Pinpoint the cell where the given text exists, returning its (x, y) midpoint coordinate. 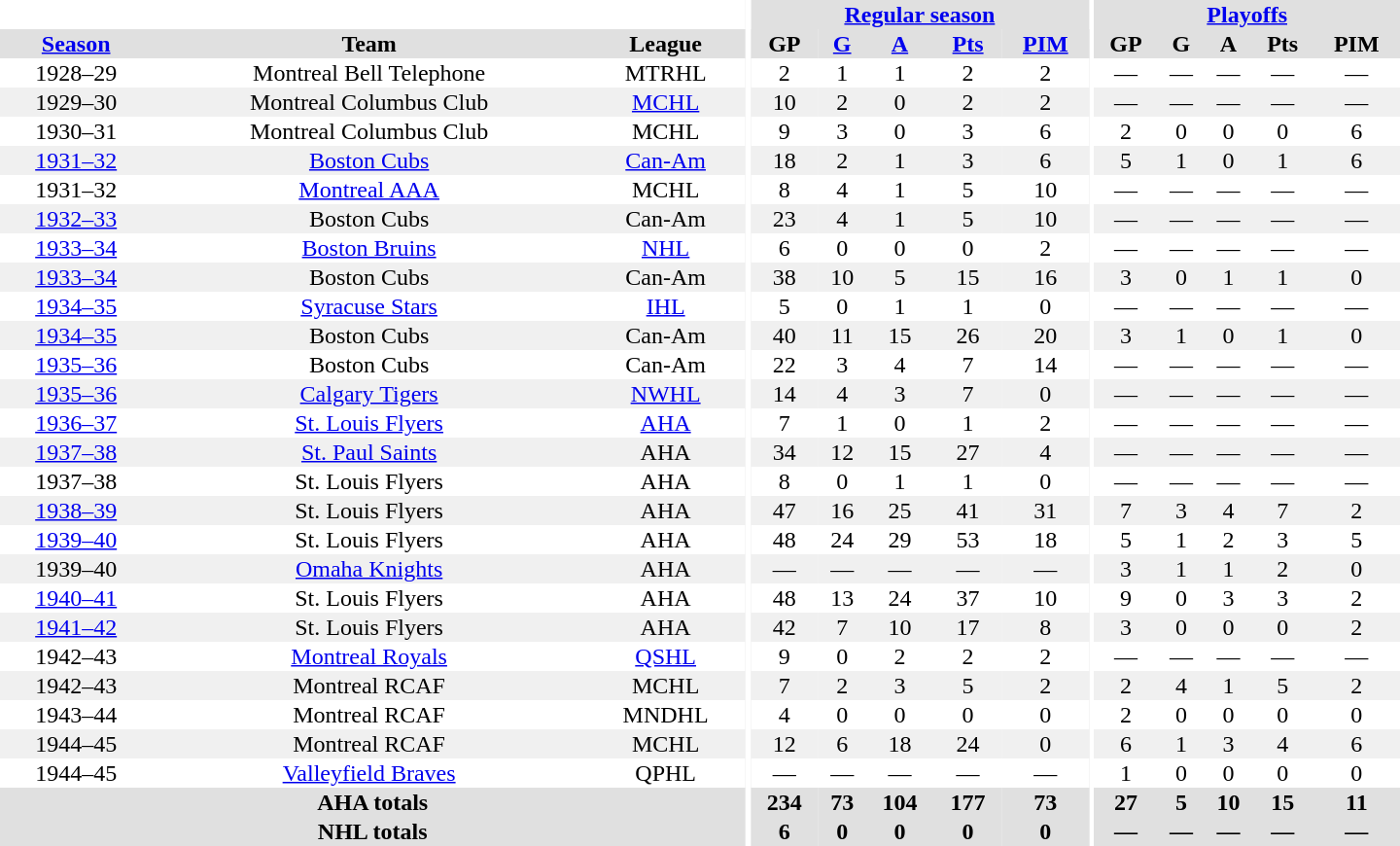
Boston Bruins (368, 248)
AHA totals (372, 802)
Regular season (920, 15)
29 (899, 540)
53 (968, 540)
1941–42 (76, 627)
42 (785, 627)
1930–31 (76, 131)
MTRHL (666, 73)
25 (899, 511)
Valleyfield Braves (368, 773)
177 (968, 802)
37 (968, 598)
Montreal Bell Telephone (368, 73)
234 (785, 802)
QPHL (666, 773)
St. Paul Saints (368, 452)
1943–44 (76, 715)
1928–29 (76, 73)
1929–30 (76, 102)
20 (1046, 335)
NWHL (666, 394)
41 (968, 511)
Playoffs (1246, 15)
1938–39 (76, 511)
31 (1046, 511)
13 (842, 598)
Season (76, 44)
1932–33 (76, 219)
1940–41 (76, 598)
IHL (666, 306)
NHL totals (372, 831)
104 (899, 802)
Syracuse Stars (368, 306)
22 (785, 365)
Omaha Knights (368, 569)
38 (785, 277)
Calgary Tigers (368, 394)
40 (785, 335)
QSHL (666, 656)
23 (785, 219)
1936–37 (76, 423)
17 (968, 627)
Team (368, 44)
NHL (666, 248)
Montreal AAA (368, 190)
League (666, 44)
34 (785, 452)
Montreal Royals (368, 656)
26 (968, 335)
47 (785, 511)
MNDHL (666, 715)
